Find where the given text appears and provide that cell's center as (x, y) coordinate. 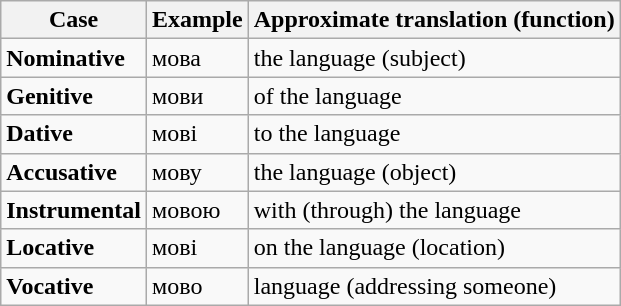
the language (object) (434, 172)
Case (74, 20)
the language (subject) (434, 58)
Instrumental (74, 210)
language (addressing someone) (434, 286)
Example (197, 20)
Vocative (74, 286)
Nominative (74, 58)
to the language (434, 134)
Dative (74, 134)
Genitive (74, 96)
with (through) the language (434, 210)
Accusative (74, 172)
on the language (location) (434, 248)
мово (197, 286)
Approximate translation (function) (434, 20)
мовою (197, 210)
of the language (434, 96)
мова (197, 58)
мови (197, 96)
Locative (74, 248)
мову (197, 172)
